Capture the cell that displays the provided text and extract its [X, Y] central coordinate. 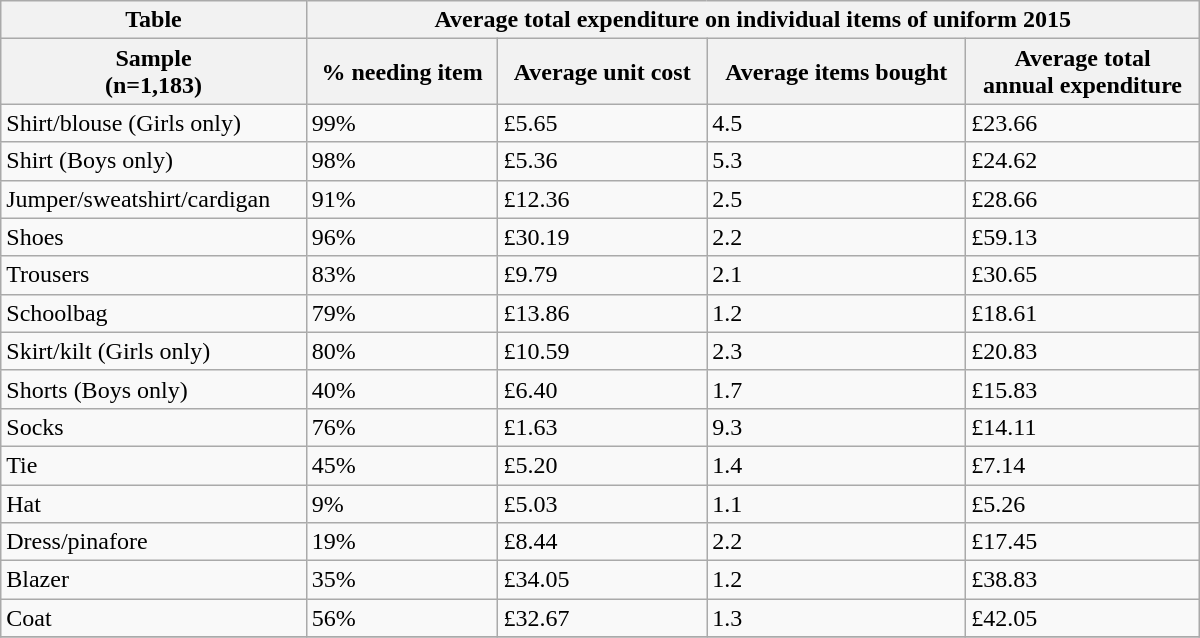
£1.63 [602, 427]
£38.83 [1082, 580]
99% [402, 123]
Shoes [154, 237]
£18.61 [1082, 313]
1.1 [836, 503]
2.3 [836, 351]
Tie [154, 465]
£24.62 [1082, 161]
£5.36 [602, 161]
£32.67 [602, 618]
1.7 [836, 389]
£23.66 [1082, 123]
76% [402, 427]
9.3 [836, 427]
£20.83 [1082, 351]
£14.11 [1082, 427]
5.3 [836, 161]
£30.19 [602, 237]
2.5 [836, 199]
£13.86 [602, 313]
Blazer [154, 580]
£42.05 [1082, 618]
Skirt/kilt (Girls only) [154, 351]
% needing item [402, 72]
1.3 [836, 618]
Dress/pinafore [154, 542]
45% [402, 465]
Sample(n=1,183) [154, 72]
91% [402, 199]
9% [402, 503]
98% [402, 161]
£5.03 [602, 503]
56% [402, 618]
Shorts (Boys only) [154, 389]
Socks [154, 427]
Average unit cost [602, 72]
Jumper/sweatshirt/cardigan [154, 199]
£30.65 [1082, 275]
Table [154, 20]
£5.65 [602, 123]
Trousers [154, 275]
Coat [154, 618]
Shirt (Boys only) [154, 161]
4.5 [836, 123]
£12.36 [602, 199]
40% [402, 389]
£15.83 [1082, 389]
£8.44 [602, 542]
1.4 [836, 465]
Shirt/blouse (Girls only) [154, 123]
Hat [154, 503]
Average items bought [836, 72]
Average total expenditure on individual items of uniform 2015 [752, 20]
19% [402, 542]
£28.66 [1082, 199]
80% [402, 351]
2.1 [836, 275]
£59.13 [1082, 237]
79% [402, 313]
£17.45 [1082, 542]
35% [402, 580]
£9.79 [602, 275]
96% [402, 237]
£5.26 [1082, 503]
£7.14 [1082, 465]
Schoolbag [154, 313]
£5.20 [602, 465]
Average totalannual expenditure [1082, 72]
£34.05 [602, 580]
83% [402, 275]
£10.59 [602, 351]
£6.40 [602, 389]
